Locate the cell with the specified text and output its (X, Y) center coordinate. 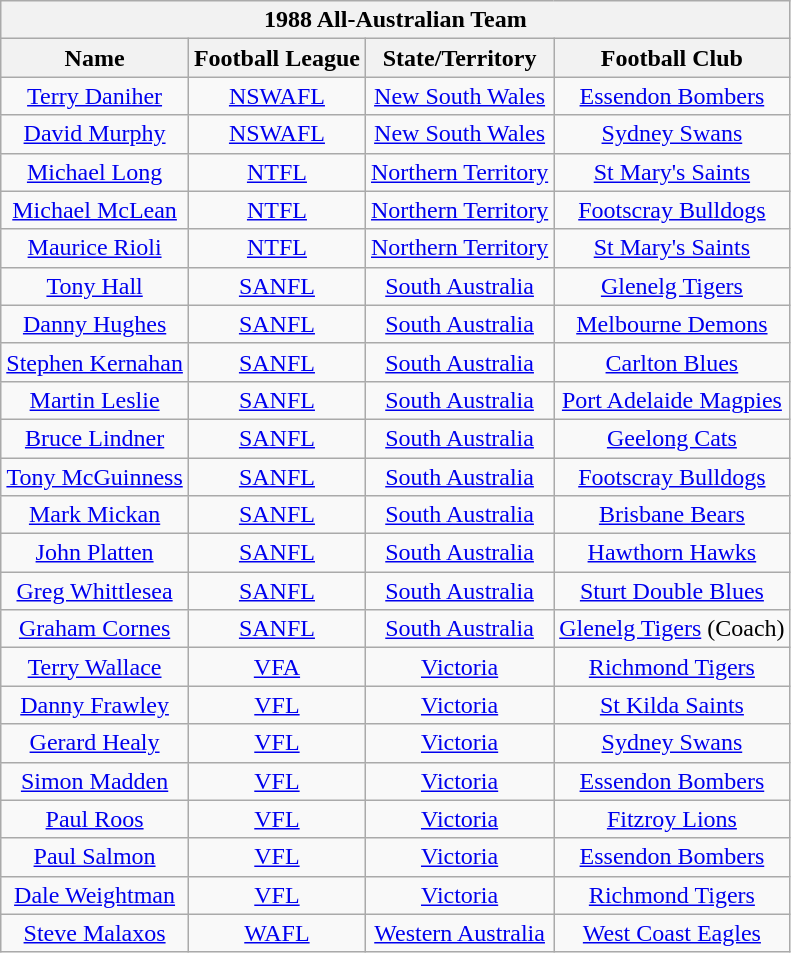
Michael McLean (95, 210)
Stephen Kernahan (95, 362)
Danny Frawley (95, 705)
Bruce Lindner (95, 438)
Mark Mickan (95, 515)
WAFL (276, 933)
Port Adelaide Magpies (672, 400)
Glenelg Tigers (672, 286)
Brisbane Bears (672, 515)
John Platten (95, 553)
1988 All-Australian Team (396, 20)
Sturt Double Blues (672, 591)
Football League (276, 58)
Maurice Rioli (95, 248)
Greg Whittlesea (95, 591)
Western Australia (459, 933)
Tony McGuinness (95, 477)
Melbourne Demons (672, 324)
Martin Leslie (95, 400)
Terry Daniher (95, 96)
Gerard Healy (95, 743)
Michael Long (95, 172)
Simon Madden (95, 781)
Tony Hall (95, 286)
West Coast Eagles (672, 933)
Hawthorn Hawks (672, 553)
Name (95, 58)
Glenelg Tigers (Coach) (672, 629)
Paul Roos (95, 819)
Geelong Cats (672, 438)
Paul Salmon (95, 857)
Football Club (672, 58)
Carlton Blues (672, 362)
Dale Weightman (95, 895)
Fitzroy Lions (672, 819)
St Kilda Saints (672, 705)
David Murphy (95, 134)
Steve Malaxos (95, 933)
Terry Wallace (95, 667)
VFA (276, 667)
Danny Hughes (95, 324)
State/Territory (459, 58)
Graham Cornes (95, 629)
